From the cell containing the given text, extract its center point as [x, y] coordinate. 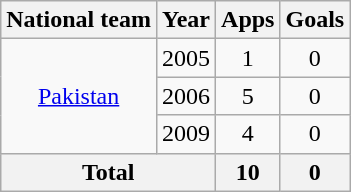
Goals [315, 20]
4 [248, 134]
5 [248, 96]
1 [248, 58]
Pakistan [79, 96]
National team [79, 20]
2005 [186, 58]
10 [248, 172]
2006 [186, 96]
2009 [186, 134]
Total [108, 172]
Year [186, 20]
Apps [248, 20]
